Capture the cell that displays the provided text and extract its [x, y] central coordinate. 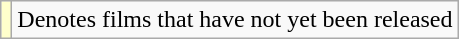
Denotes films that have not yet been released [235, 20]
